From the cell containing the given text, extract its center point as (X, Y) coordinate. 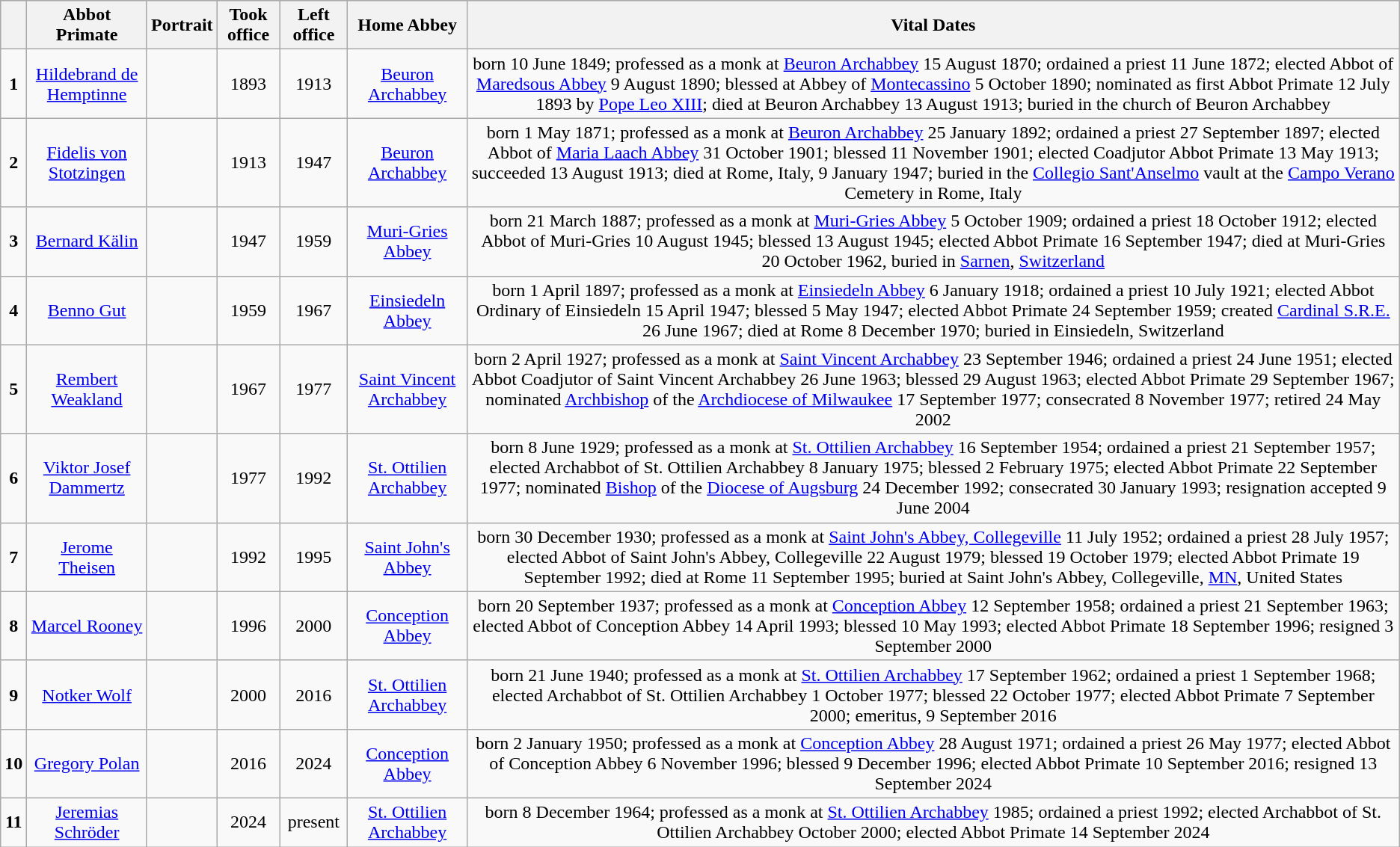
Took office (248, 25)
Saint Vincent Archabbey (408, 389)
5 (13, 389)
7 (13, 557)
Saint John's Abbey (408, 557)
6 (13, 478)
Fidelis von Stotzingen (87, 163)
Notker Wolf (87, 694)
Home Abbey (408, 25)
Viktor Josef Dammertz (87, 478)
10 (13, 763)
3 (13, 241)
1996 (248, 626)
2 (13, 163)
present (314, 822)
11 (13, 822)
Vital Dates (933, 25)
Hildebrand de Hemptinne (87, 84)
Gregory Polan (87, 763)
Abbot Primate (87, 25)
Marcel Rooney (87, 626)
Left office (314, 25)
9 (13, 694)
Einsiedeln Abbey (408, 310)
Bernard Kälin (87, 241)
Rembert Weakland (87, 389)
8 (13, 626)
1893 (248, 84)
Jerome Theisen (87, 557)
Jeremias Schröder (87, 822)
Muri-Gries Abbey (408, 241)
Benno Gut (87, 310)
1995 (314, 557)
4 (13, 310)
Portrait (182, 25)
1 (13, 84)
